Detect which cell encompasses the target text, then output its (X, Y) center coordinate. 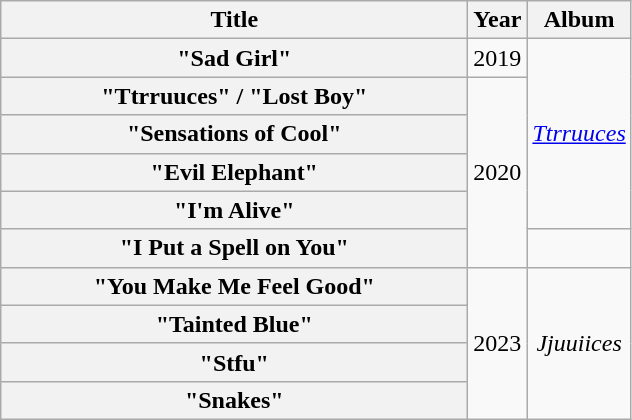
2023 (498, 343)
2019 (498, 58)
"You Make Me Feel Good" (234, 286)
Album (579, 20)
"I Put a Spell on You" (234, 248)
"Tainted Blue" (234, 324)
"Snakes" (234, 400)
"Sensations of Cool" (234, 134)
Title (234, 20)
Ttrruuces (579, 134)
"Ttrruuces" / "Lost Boy" (234, 96)
2020 (498, 172)
"I'm Alive" (234, 210)
Year (498, 20)
"Evil Elephant" (234, 172)
Jjuuiices (579, 343)
"Sad Girl" (234, 58)
"Stfu" (234, 362)
